Extract the (x, y) coordinate from the center of the cell holding the provided text.  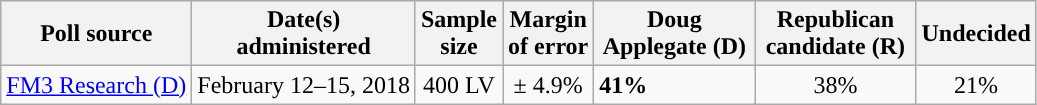
Marginof error (548, 34)
Samplesize (458, 34)
February 12–15, 2018 (304, 85)
± 4.9% (548, 85)
Undecided (976, 34)
21% (976, 85)
38% (836, 85)
Republicancandidate (R) (836, 34)
FM3 Research (D) (96, 85)
400 LV (458, 85)
Date(s)administered (304, 34)
DougApplegate (D) (674, 34)
Poll source (96, 34)
41% (674, 85)
